Pinpoint the cell where the given text exists, returning its [X, Y] midpoint coordinate. 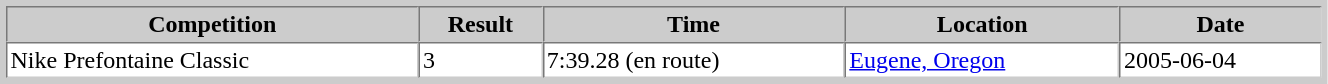
7:39.28 (en route) [694, 60]
Location [982, 24]
Nike Prefontaine Classic [212, 60]
Competition [212, 24]
Time [694, 24]
3 [480, 60]
Result [480, 24]
2005-06-04 [1221, 60]
Eugene, Oregon [982, 60]
Date [1221, 24]
